Determine the [X, Y] coordinate at the center of the cell enclosing the given text.  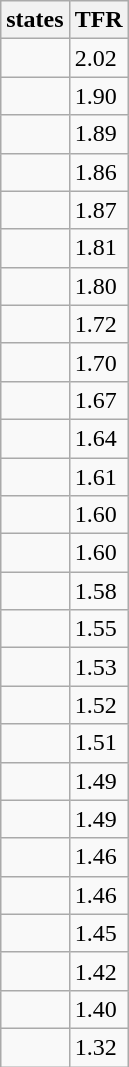
1.89 [98, 134]
1.81 [98, 248]
1.42 [98, 971]
2.02 [98, 58]
TFR [98, 20]
1.67 [98, 400]
1.51 [98, 743]
1.52 [98, 705]
states [35, 20]
1.70 [98, 362]
1.40 [98, 1009]
1.45 [98, 933]
1.61 [98, 477]
1.64 [98, 438]
1.53 [98, 667]
1.72 [98, 324]
1.86 [98, 172]
1.90 [98, 96]
1.32 [98, 1047]
1.55 [98, 629]
1.87 [98, 210]
1.80 [98, 286]
1.58 [98, 591]
